Search for the cell housing the specified text and yield its [x, y] center coordinate. 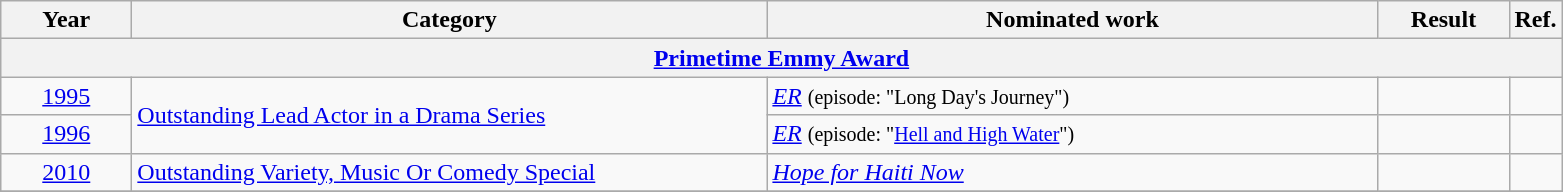
Hope for Haiti Now [1072, 172]
Nominated work [1072, 20]
Ref. [1536, 20]
Result [1444, 20]
Category [450, 20]
Year [66, 20]
Outstanding Lead Actor in a Drama Series [450, 115]
Outstanding Variety, Music Or Comedy Special [450, 172]
2010 [66, 172]
1996 [66, 134]
1995 [66, 96]
Primetime Emmy Award [782, 58]
ER (episode: "Long Day's Journey") [1072, 96]
ER (episode: "Hell and High Water") [1072, 134]
